From the cell containing the given text, extract its center point as (X, Y) coordinate. 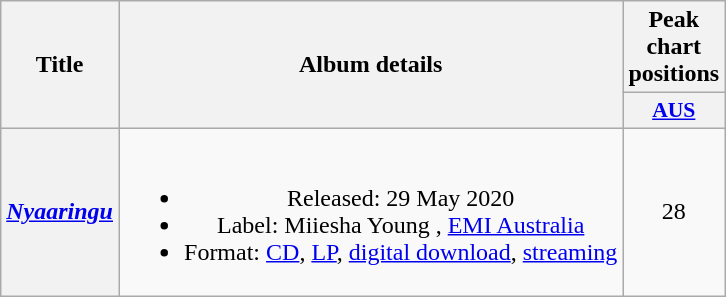
AUS (674, 111)
Nyaaringu (60, 212)
Released: 29 May 2020Label: Miiesha Young , EMI AustraliaFormat: CD, LP, digital download, streaming (370, 212)
28 (674, 212)
Title (60, 65)
Peak chart positions (674, 47)
Album details (370, 65)
